Find where the given text appears and provide that cell's center as (X, Y) coordinate. 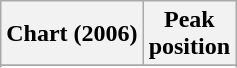
Chart (2006) (72, 34)
Peakposition (189, 34)
